Return (x, y) of the center of cell containing provided text 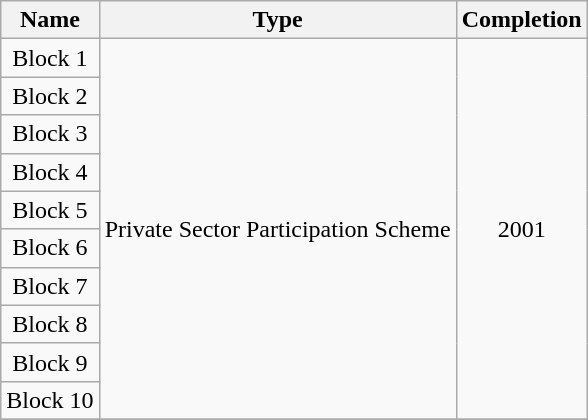
Block 8 (50, 324)
Block 3 (50, 134)
Name (50, 20)
2001 (522, 230)
Block 2 (50, 96)
Block 9 (50, 362)
Block 6 (50, 248)
Type (278, 20)
Private Sector Participation Scheme (278, 230)
Block 10 (50, 400)
Block 4 (50, 172)
Block 1 (50, 58)
Block 5 (50, 210)
Completion (522, 20)
Block 7 (50, 286)
